Locate the cell with the specified text and output its (X, Y) center coordinate. 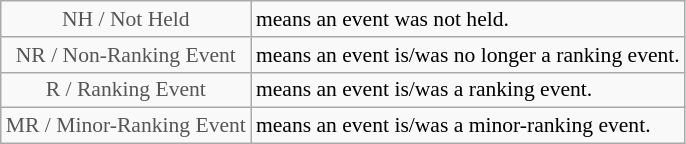
means an event is/was a minor-ranking event. (468, 126)
NR / Non-Ranking Event (126, 55)
means an event is/was a ranking event. (468, 90)
means an event was not held. (468, 19)
MR / Minor-Ranking Event (126, 126)
means an event is/was no longer a ranking event. (468, 55)
NH / Not Held (126, 19)
R / Ranking Event (126, 90)
